Identify which cell holds the provided text, then report its [X, Y] central coordinate. 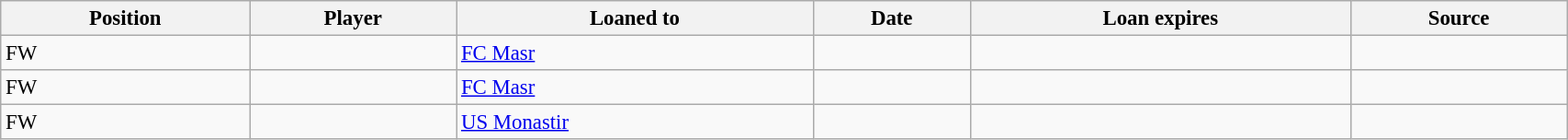
Position [125, 18]
Source [1459, 18]
Player [353, 18]
Loaned to [636, 18]
Date [891, 18]
Loan expires [1160, 18]
US Monastir [636, 122]
